Output the [x, y] coordinate of the center of the cell containing the given text.  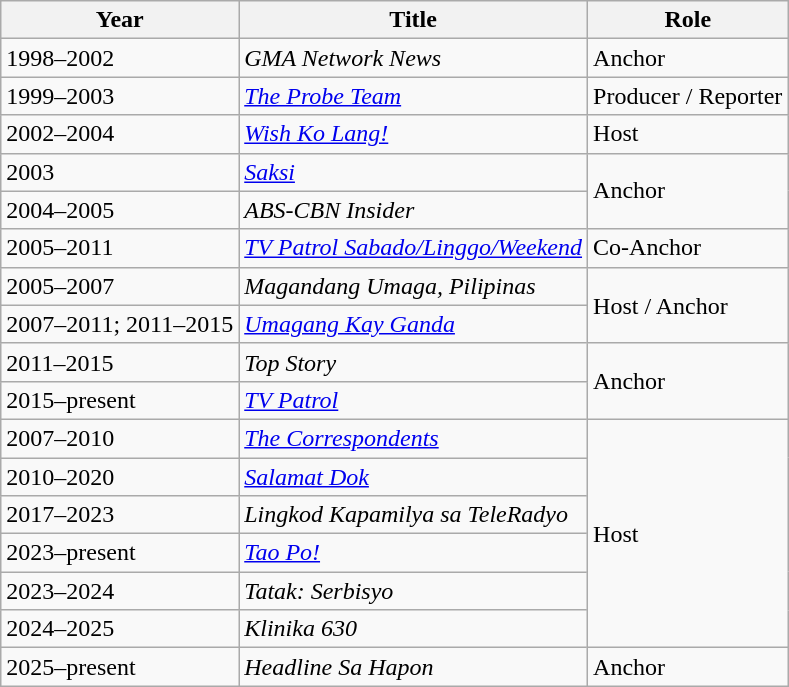
2005–2011 [120, 248]
The Correspondents [414, 438]
2015–present [120, 400]
Role [688, 20]
Lingkod Kapamilya sa TeleRadyo [414, 515]
2004–2005 [120, 210]
Wish Ko Lang! [414, 134]
1998–2002 [120, 58]
Title [414, 20]
2003 [120, 172]
Top Story [414, 362]
2025–present [120, 667]
TV Patrol Sabado/Linggo/Weekend [414, 248]
Umagang Kay Ganda [414, 324]
Saksi [414, 172]
The Probe Team [414, 96]
2023–present [120, 553]
2024–2025 [120, 629]
Producer / Reporter [688, 96]
2002–2004 [120, 134]
2011–2015 [120, 362]
Headline Sa Hapon [414, 667]
Magandang Umaga, Pilipinas [414, 286]
2023–2024 [120, 591]
ABS-CBN Insider [414, 210]
Klinika 630 [414, 629]
Salamat Dok [414, 477]
Tatak: Serbisyo [414, 591]
Year [120, 20]
Host / Anchor [688, 305]
GMA Network News [414, 58]
Co-Anchor [688, 248]
2017–2023 [120, 515]
1999–2003 [120, 96]
TV Patrol [414, 400]
2010–2020 [120, 477]
2005–2007 [120, 286]
2007–2011; 2011–2015 [120, 324]
2007–2010 [120, 438]
Tao Po! [414, 553]
